For the text-containing cell, return its midpoint in [x, y] coordinate format. 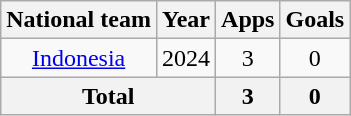
Apps [248, 20]
Goals [315, 20]
National team [79, 20]
2024 [186, 58]
Indonesia [79, 58]
Total [108, 96]
Year [186, 20]
